Identify which cell holds the provided text, then report its (X, Y) central coordinate. 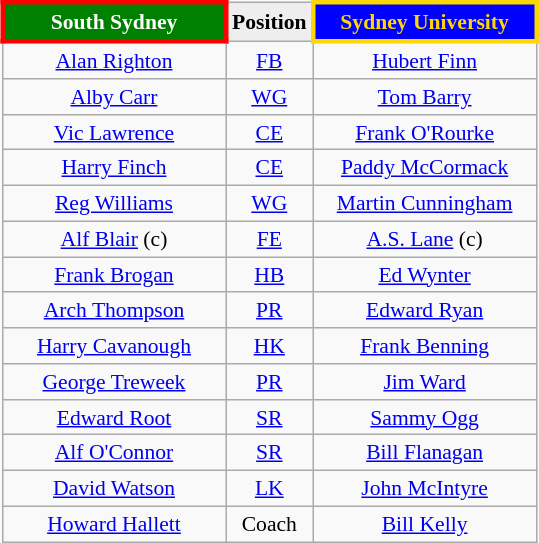
Tom Barry (424, 97)
Paddy McCormack (424, 168)
Hubert Finn (424, 60)
Jim Ward (424, 382)
HB (270, 275)
Martin Cunningham (424, 203)
Coach (270, 524)
A.S. Lane (c) (424, 239)
LK (270, 488)
Edward Ryan (424, 310)
Alf O'Connor (114, 453)
Bill Flanagan (424, 453)
Frank Brogan (114, 275)
Frank O'Rourke (424, 132)
John McIntyre (424, 488)
South Sydney (114, 22)
George Treweek (114, 382)
Vic Lawrence (114, 132)
Howard Hallett (114, 524)
Alf Blair (c) (114, 239)
Reg Williams (114, 203)
Harry Cavanough (114, 346)
Harry Finch (114, 168)
Alby Carr (114, 97)
David Watson (114, 488)
Position (270, 22)
FE (270, 239)
Edward Root (114, 417)
Ed Wynter (424, 275)
Alan Righton (114, 60)
Sydney University (424, 22)
Sammy Ogg (424, 417)
Arch Thompson (114, 310)
HK (270, 346)
FB (270, 60)
Bill Kelly (424, 524)
Frank Benning (424, 346)
